For the text-containing cell, return its midpoint in [x, y] coordinate format. 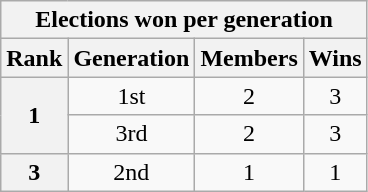
Generation [132, 58]
Elections won per generation [184, 20]
Members [249, 58]
1st [132, 96]
3rd [132, 134]
Wins [335, 58]
Rank [34, 58]
2nd [132, 172]
